Determine the (X, Y) coordinate at the center of the cell enclosing the given text.  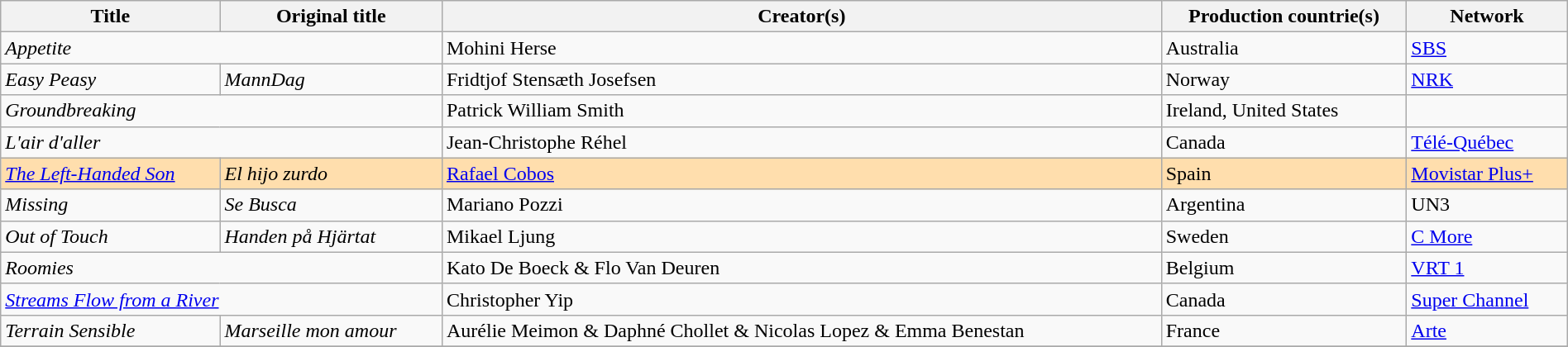
Ireland, United States (1284, 111)
MannDag (331, 79)
Creator(s) (801, 17)
Movistar Plus+ (1487, 173)
France (1284, 330)
Jean-Christophe Réhel (801, 142)
Streams Flow from a River (222, 299)
Fridtjof Stensæth Josefsen (801, 79)
Télé-Québec (1487, 142)
Terrain Sensible (111, 330)
Rafael Cobos (801, 173)
El hijo zurdo (331, 173)
Handen på Hjärtat (331, 236)
UN3 (1487, 205)
Australia (1284, 48)
Christopher Yip (801, 299)
Kato De Boeck & Flo Van Deuren (801, 268)
Marseille mon amour (331, 330)
Title (111, 17)
Groundbreaking (222, 111)
SBS (1487, 48)
Aurélie Meimon & Daphné Chollet & Nicolas Lopez & Emma Benestan (801, 330)
VRT 1 (1487, 268)
NRK (1487, 79)
Norway (1284, 79)
Spain (1284, 173)
Roomies (222, 268)
L'air d'aller (222, 142)
Network (1487, 17)
Appetite (222, 48)
Belgium (1284, 268)
Argentina (1284, 205)
Easy Peasy (111, 79)
Super Channel (1487, 299)
Sweden (1284, 236)
Mohini Herse (801, 48)
Original title (331, 17)
Production countrie(s) (1284, 17)
Arte (1487, 330)
Se Busca (331, 205)
Mikael Ljung (801, 236)
Out of Touch (111, 236)
Patrick William Smith (801, 111)
Missing (111, 205)
C More (1487, 236)
The Left-Handed Son (111, 173)
Mariano Pozzi (801, 205)
